Scan for the cell matching the given text and deliver its [X, Y] coordinate at center. 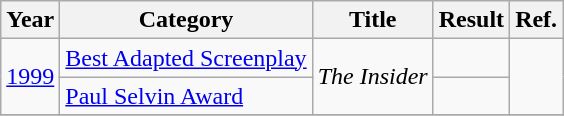
Year [30, 20]
Result [471, 20]
The Insider [372, 77]
Ref. [536, 20]
Best Adapted Screenplay [186, 58]
1999 [30, 77]
Paul Selvin Award [186, 96]
Title [372, 20]
Category [186, 20]
